From the cell containing the given text, extract its center point as [X, Y] coordinate. 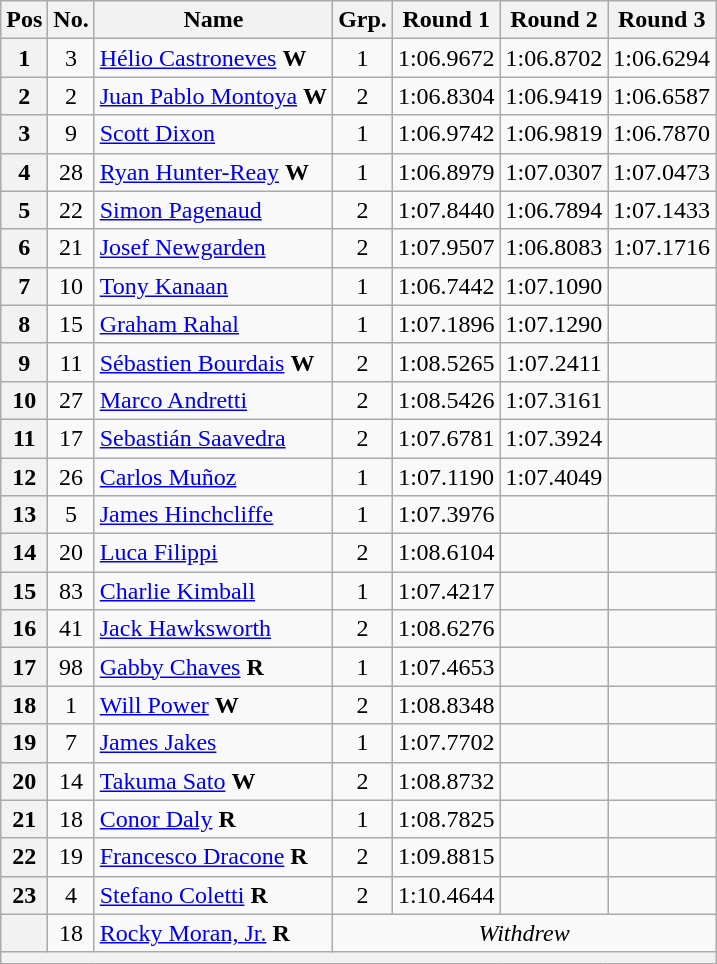
Tony Kanaan [213, 286]
1:08.5265 [446, 362]
1:08.7825 [446, 819]
41 [71, 629]
Marco Andretti [213, 400]
1:07.9507 [446, 248]
1:08.6104 [446, 553]
13 [24, 515]
Takuma Sato W [213, 781]
1:07.1090 [554, 286]
1:07.1290 [554, 324]
Gabby Chaves R [213, 667]
1:07.1716 [662, 248]
1:06.9672 [446, 58]
Scott Dixon [213, 134]
1:08.5426 [446, 400]
1:06.6587 [662, 96]
16 [24, 629]
8 [24, 324]
1:08.8732 [446, 781]
Ryan Hunter-Reay W [213, 172]
1:07.3161 [554, 400]
Round 2 [554, 20]
1:06.8304 [446, 96]
1:06.8979 [446, 172]
James Hinchcliffe [213, 515]
No. [71, 20]
98 [71, 667]
1:07.2411 [554, 362]
1:08.8348 [446, 705]
6 [24, 248]
Grp. [363, 20]
1:06.9742 [446, 134]
1:07.6781 [446, 438]
Round 1 [446, 20]
James Jakes [213, 743]
1:06.7894 [554, 210]
Sebastián Saavedra [213, 438]
83 [71, 591]
Pos [24, 20]
1:10.4644 [446, 895]
1:06.6294 [662, 58]
Rocky Moran, Jr. R [213, 933]
Stefano Coletti R [213, 895]
1:06.7870 [662, 134]
Josef Newgarden [213, 248]
Round 3 [662, 20]
1:08.6276 [446, 629]
Luca Filippi [213, 553]
1:07.8440 [446, 210]
1:07.0307 [554, 172]
26 [71, 477]
1:07.1433 [662, 210]
1:07.0473 [662, 172]
1:07.4049 [554, 477]
Carlos Muñoz [213, 477]
12 [24, 477]
1:07.3924 [554, 438]
Conor Daly R [213, 819]
1:07.1190 [446, 477]
Francesco Dracone R [213, 857]
1:06.7442 [446, 286]
Hélio Castroneves W [213, 58]
Name [213, 20]
Juan Pablo Montoya W [213, 96]
Sébastien Bourdais W [213, 362]
1:06.9419 [554, 96]
Will Power W [213, 705]
Charlie Kimball [213, 591]
27 [71, 400]
Jack Hawksworth [213, 629]
1:06.9819 [554, 134]
1:09.8815 [446, 857]
1:07.4653 [446, 667]
1:07.1896 [446, 324]
1:07.4217 [446, 591]
1:06.8083 [554, 248]
Simon Pagenaud [213, 210]
1:06.8702 [554, 58]
1:07.7702 [446, 743]
23 [24, 895]
Withdrew [524, 933]
Graham Rahal [213, 324]
1:07.3976 [446, 515]
28 [71, 172]
